Locate the cell with the specified text and output its [x, y] center coordinate. 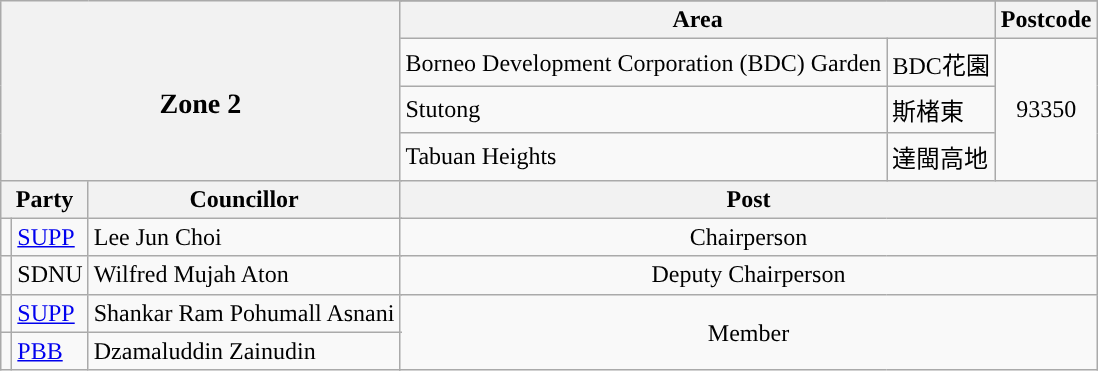
Stutong [644, 110]
Member [748, 332]
93350 [1046, 110]
Chairperson [748, 237]
SDNU [50, 275]
Area [698, 20]
Wilfred Mujah Aton [244, 275]
Councillor [244, 199]
Party [44, 199]
達閩高地 [941, 156]
Deputy Chairperson [748, 275]
Lee Jun Choi [244, 237]
Post [748, 199]
Shankar Ram Pohumall Asnani [244, 313]
Postcode [1046, 20]
Zone 2 [200, 90]
Borneo Development Corporation (BDC) Garden [644, 62]
BDC花園 [941, 62]
斯楮東 [941, 110]
PBB [50, 351]
Dzamaluddin Zainudin [244, 351]
Tabuan Heights [644, 156]
